Output the [x, y] coordinate of the center of the cell containing the given text.  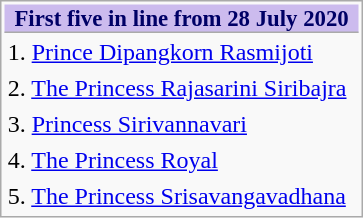
First five in line from 28 July 2020 [182, 18]
2. The Princess Rajasarini Siribajra [178, 88]
3. Princess Sirivannavari [178, 124]
4. The Princess Royal [178, 160]
5. The Princess Srisavangavadhana [178, 196]
1. Prince Dipangkorn Rasmijoti [178, 52]
